Detect which cell encompasses the target text, then output its [X, Y] center coordinate. 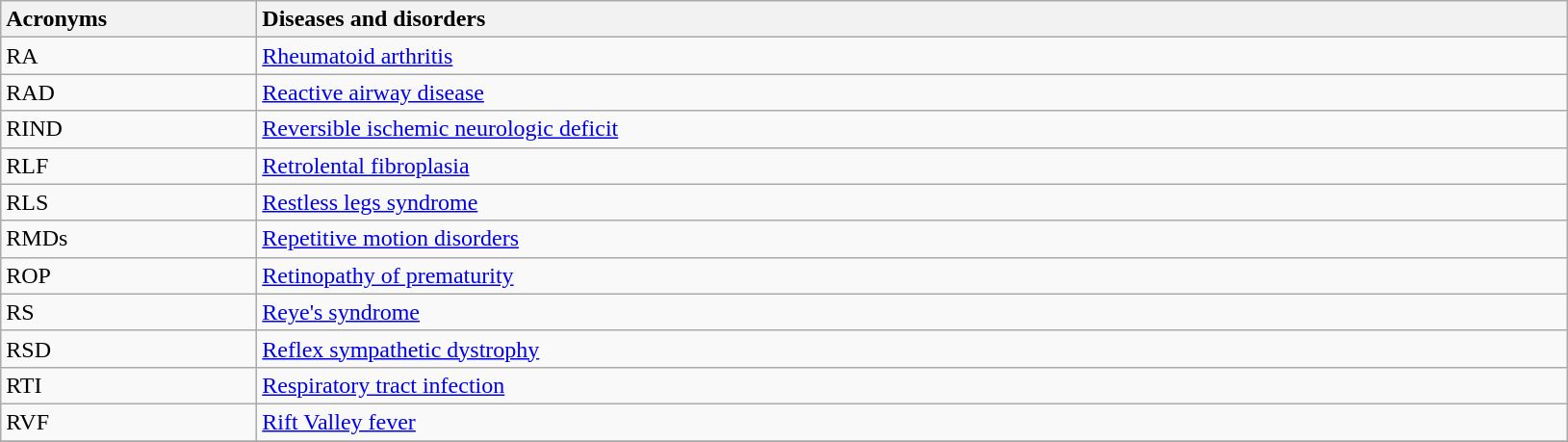
Repetitive motion disorders [913, 239]
RMDs [129, 239]
RVF [129, 422]
Retrolental fibroplasia [913, 166]
Reye's syndrome [913, 312]
RLS [129, 202]
RA [129, 56]
RLF [129, 166]
Diseases and disorders [913, 19]
RTI [129, 385]
RSD [129, 349]
Rift Valley fever [913, 422]
RAD [129, 92]
Reflex sympathetic dystrophy [913, 349]
Acronyms [129, 19]
Respiratory tract infection [913, 385]
Reactive airway disease [913, 92]
Restless legs syndrome [913, 202]
ROP [129, 275]
RIND [129, 129]
Reversible ischemic neurologic deficit [913, 129]
Rheumatoid arthritis [913, 56]
RS [129, 312]
Retinopathy of prematurity [913, 275]
